Locate the cell with the specified text and output its [x, y] center coordinate. 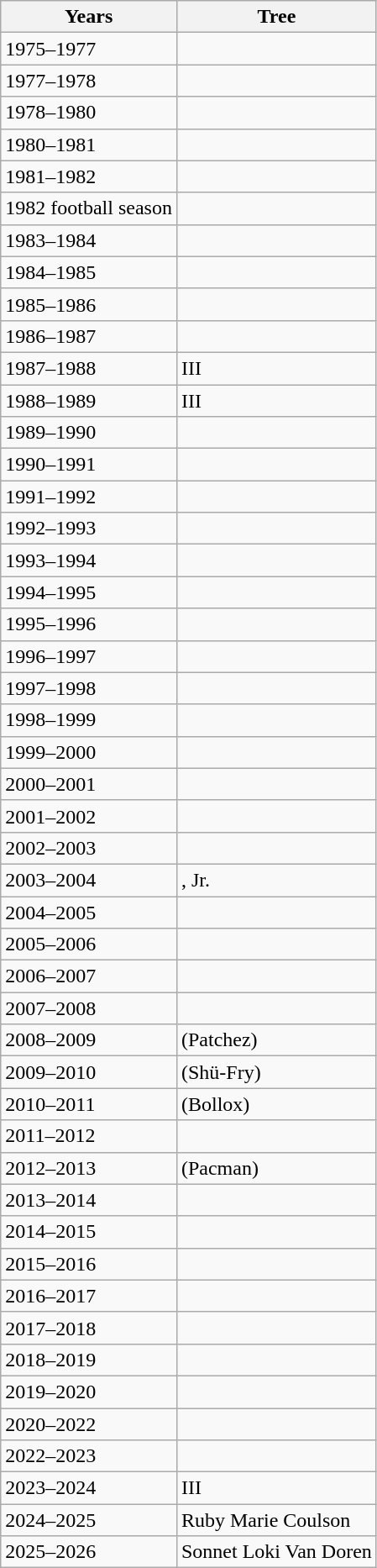
2008–2009 [89, 1040]
(Bollox) [276, 1104]
2015–2016 [89, 1264]
1998–1999 [89, 720]
1988–1989 [89, 401]
1996–1997 [89, 656]
2014–2015 [89, 1232]
2009–2010 [89, 1072]
1990–1991 [89, 465]
1977–1978 [89, 81]
1982 football season [89, 208]
Years [89, 17]
1995–1996 [89, 624]
(Patchez) [276, 1040]
2003–2004 [89, 880]
1985–1986 [89, 304]
2001–2002 [89, 816]
2005–2006 [89, 944]
Tree [276, 17]
2017–2018 [89, 1328]
2010–2011 [89, 1104]
2006–2007 [89, 976]
2024–2025 [89, 1520]
2000–2001 [89, 784]
2022–2023 [89, 1456]
(Shü-Fry) [276, 1072]
1980–1981 [89, 145]
1993–1994 [89, 560]
2004–2005 [89, 912]
Ruby Marie Coulson [276, 1520]
2019–2020 [89, 1392]
1978–1980 [89, 113]
1984–1985 [89, 272]
2023–2024 [89, 1488]
2018–2019 [89, 1360]
1981–1982 [89, 176]
1997–1998 [89, 688]
2025–2026 [89, 1552]
1975–1977 [89, 49]
1994–1995 [89, 592]
1992–1993 [89, 529]
2002–2003 [89, 848]
2011–2012 [89, 1136]
1991–1992 [89, 497]
1987–1988 [89, 368]
2007–2008 [89, 1008]
1986–1987 [89, 336]
1983–1984 [89, 240]
Sonnet Loki Van Doren [276, 1552]
1999–2000 [89, 752]
2016–2017 [89, 1296]
2020–2022 [89, 1424]
(Pacman) [276, 1168]
1989–1990 [89, 433]
2012–2013 [89, 1168]
2013–2014 [89, 1200]
, Jr. [276, 880]
